Return [x, y] of the center of cell containing provided text 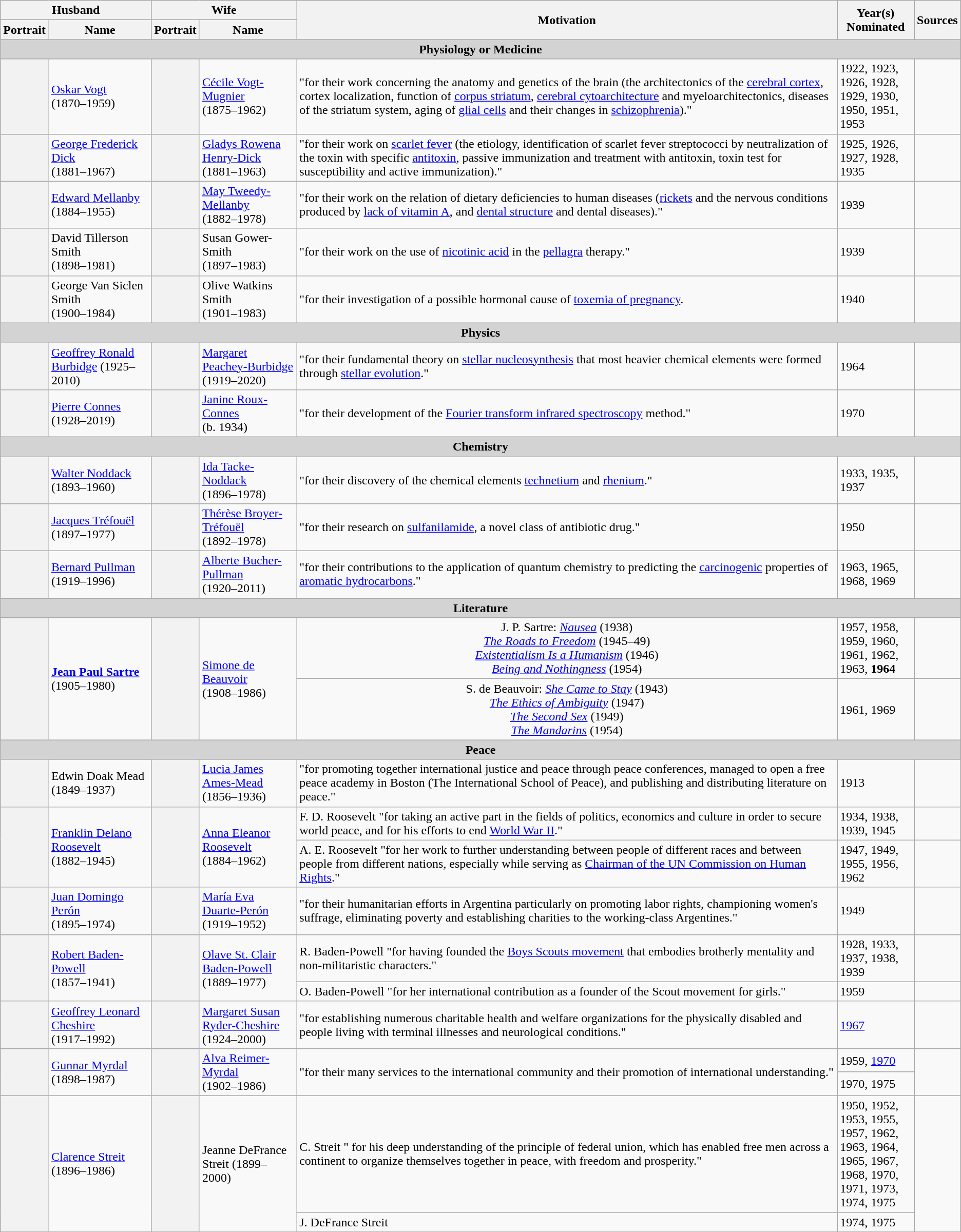
Literature [480, 608]
Alva Reimer-Myrdal (1902–1986) [247, 1072]
1959, 1970 [876, 1060]
"for their discovery of the chemical elements technetium and rhenium." [567, 480]
1947, 1949, 1955, 1956, 1962 [876, 864]
1959 [876, 991]
Susan Gower-Smith (1897–1983) [247, 252]
George Frederick Dick (1881–1967) [100, 158]
Clarence Streit (1896–1986) [100, 1164]
Edward Mellanby (1884–1955) [100, 205]
"for their work on the use of nicotinic acid in the pellagra therapy." [567, 252]
Cécile Vogt-Mugnier (1875–1962) [247, 96]
Jacques Tréfouël (1897–1977) [100, 527]
J. DeFrance Streit [567, 1222]
Lucia James Ames-Mead (1856–1936) [247, 783]
"for their fundamental theory on stellar nucleosynthesis that most heavier chemical elements were formed through stellar evolution." [567, 366]
1970, 1975 [876, 1084]
Olive Watkins Smith (1901–1983) [247, 299]
1964 [876, 366]
Janine Roux-Connes (b. 1934) [247, 413]
1974, 1975 [876, 1222]
1950, 1952, 1953, 1955, 1957, 1962, 1963, 1964, 1965, 1967, 1968, 1970, 1971, 1973, 1974, 1975 [876, 1153]
Ida Tacke-Noddack (1896–1978) [247, 480]
David Tillerson Smith (1898–1981) [100, 252]
Pierre Connes (1928–2019) [100, 413]
J. P. Sartre: Nausea (1938)The Roads to Freedom (1945–49)Existentialism Is a Humanism (1946)Being and Nothingness (1954) [567, 649]
Sources [937, 20]
Physiology or Medicine [480, 49]
Simone de Beauvoir (1908–1986) [247, 679]
Anna Eleanor Roosevelt (1884–1962) [247, 847]
Jean Paul Sartre (1905–1980) [100, 679]
1934, 1938, 1939, 1945 [876, 823]
Physics [480, 333]
Franklin Delano Roosevelt (1882–1945) [100, 847]
Gladys Rowena Henry-Dick (1881–1963) [247, 158]
1950 [876, 527]
"for their research on sulfanilamide, a novel class of antibiotic drug." [567, 527]
Wife [224, 10]
Jeanne DeFrance Streit (1899–2000) [247, 1164]
Alberte Bucher-Pullman (1920–2011) [247, 575]
Year(s) Nominated [876, 20]
1957, 1958, 1959, 1960, 1961, 1962, 1963, 1964 [876, 649]
Chemistry [480, 446]
Olave St. Clair Baden-Powell (1889–1977) [247, 968]
1922, 1923, 1926, 1928, 1929, 1930, 1950, 1951, 1953 [876, 96]
1949 [876, 911]
1933, 1935, 1937 [876, 480]
Robert Baden-Powell (1857–1941) [100, 968]
Thérèse Broyer-Tréfouël (1892–1978) [247, 527]
1967 [876, 1025]
1970 [876, 413]
1925, 1926, 1927, 1928, 1935 [876, 158]
"for their many services to the international community and their promotion of international understanding." [567, 1072]
Margaret Peachey-Burbidge (1919–2020) [247, 366]
R. Baden-Powell "for having founded the Boys Scouts movement that embodies brotherly mentality and non-militaristic characters." [567, 958]
Husband [76, 10]
S. de Beauvoir: She Came to Stay (1943)The Ethics of Ambiguity (1947)The Second Sex (1949) The Mandarins (1954) [567, 709]
Peace [480, 750]
Edwin Doak Mead (1849–1937) [100, 783]
Juan Domingo Perón (1895–1974) [100, 911]
1963, 1965, 1968, 1969 [876, 575]
"for their contributions to the application of quantum chemistry to predicting the carcinogenic properties of aromatic hydrocarbons." [567, 575]
Geoffrey Leonard Cheshire (1917–1992) [100, 1025]
O. Baden-Powell "for her international contribution as a founder of the Scout movement for girls." [567, 991]
1940 [876, 299]
George Van Siclen Smith (1900–1984) [100, 299]
1961, 1969 [876, 709]
Margaret Susan Ryder-Cheshire (1924–2000) [247, 1025]
"for their investigation of a possible hormonal cause of toxemia of pregnancy. [567, 299]
Walter Noddack (1893–1960) [100, 480]
María Eva Duarte-Perón (1919–1952) [247, 911]
May Tweedy-Mellanby (1882–1978) [247, 205]
Gunnar Myrdal (1898–1987) [100, 1072]
Geoffrey Ronald Burbidge (1925–2010) [100, 366]
1913 [876, 783]
Oskar Vogt (1870–1959) [100, 96]
1928, 1933, 1937, 1938, 1939 [876, 958]
Motivation [567, 20]
Bernard Pullman (1919–1996) [100, 575]
"for their development of the Fourier transform infrared spectroscopy method." [567, 413]
